Output the (x, y) coordinate of the center of the cell containing the given text.  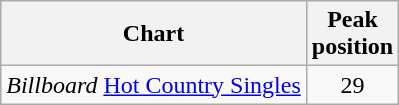
Chart (154, 34)
Peakposition (352, 34)
29 (352, 85)
Billboard Hot Country Singles (154, 85)
